Return [x, y] of the center of cell containing provided text 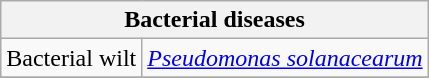
Pseudomonas solanacearum [285, 58]
Bacterial wilt [72, 58]
Bacterial diseases [214, 20]
